Pinpoint the cell where the given text exists, returning its (x, y) midpoint coordinate. 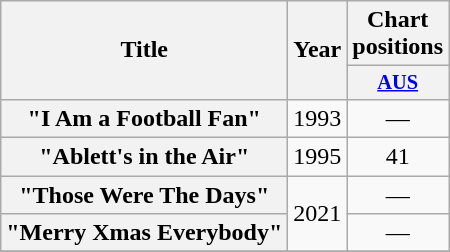
1995 (318, 157)
AUS (398, 83)
"Merry Xmas Everybody" (144, 233)
"Ablett's in the Air" (144, 157)
Chart positions (398, 34)
"Those Were The Days" (144, 195)
"I Am a Football Fan" (144, 118)
Year (318, 50)
Title (144, 50)
1993 (318, 118)
41 (398, 157)
2021 (318, 214)
